Detect which cell encompasses the target text, then output its [X, Y] center coordinate. 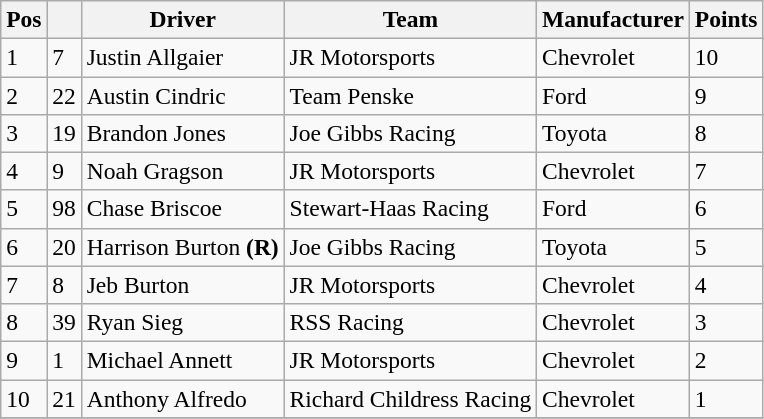
Austin Cindric [182, 95]
20 [64, 247]
Richard Childress Racing [410, 398]
Team [410, 19]
19 [64, 133]
39 [64, 322]
Points [726, 19]
Driver [182, 19]
22 [64, 95]
21 [64, 398]
Noah Gragson [182, 171]
Pos [24, 19]
Brandon Jones [182, 133]
Anthony Alfredo [182, 398]
Jeb Burton [182, 285]
Chase Briscoe [182, 209]
Stewart-Haas Racing [410, 209]
Michael Annett [182, 360]
Harrison Burton (R) [182, 247]
RSS Racing [410, 322]
Ryan Sieg [182, 322]
Manufacturer [614, 19]
98 [64, 209]
Justin Allgaier [182, 57]
Team Penske [410, 95]
